Output the [X, Y] coordinate of the center of the cell containing the given text.  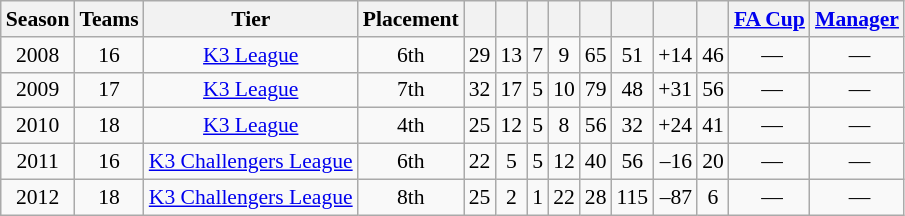
4th [411, 126]
FA Cup [770, 19]
79 [596, 90]
2010 [38, 126]
2011 [38, 162]
+31 [675, 90]
29 [480, 55]
2 [511, 197]
8th [411, 197]
46 [713, 55]
20 [713, 162]
Teams [108, 19]
–16 [675, 162]
–87 [675, 197]
65 [596, 55]
41 [713, 126]
Placement [411, 19]
28 [596, 197]
Tier [251, 19]
+24 [675, 126]
9 [564, 55]
8 [564, 126]
Manager [857, 19]
13 [511, 55]
51 [633, 55]
48 [633, 90]
+14 [675, 55]
6 [713, 197]
2012 [38, 197]
115 [633, 197]
7th [411, 90]
2008 [38, 55]
7 [538, 55]
Season [38, 19]
2009 [38, 90]
40 [596, 162]
1 [538, 197]
10 [564, 90]
